Provide the (x, y) coordinate of the cell's center where the given text is located.  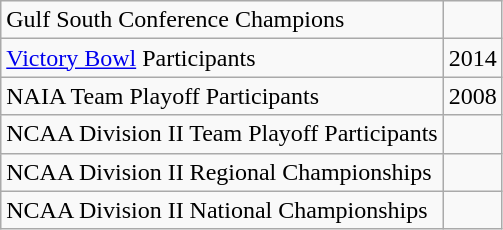
Gulf South Conference Champions (222, 20)
NAIA Team Playoff Participants (222, 96)
2008 (472, 96)
Victory Bowl Participants (222, 58)
NCAA Division II Regional Championships (222, 172)
NCAA Division II National Championships (222, 210)
2014 (472, 58)
NCAA Division II Team Playoff Participants (222, 134)
